Search for the cell housing the specified text and yield its (X, Y) center coordinate. 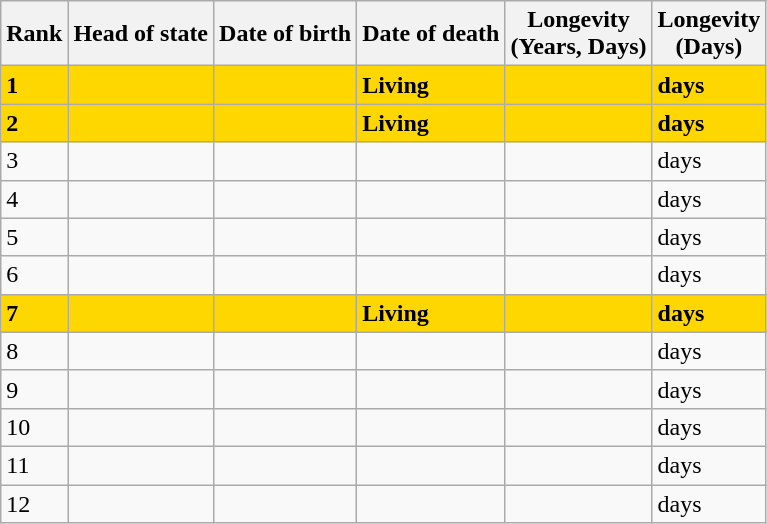
Longevity(Years, Days) (578, 34)
Date of death (431, 34)
12 (34, 503)
2 (34, 123)
7 (34, 313)
Head of state (141, 34)
Date of birth (286, 34)
Rank (34, 34)
6 (34, 275)
8 (34, 351)
9 (34, 389)
5 (34, 237)
10 (34, 427)
4 (34, 199)
Longevity(Days) (709, 34)
11 (34, 465)
3 (34, 161)
1 (34, 85)
